Identify which cell holds the provided text, then report its (X, Y) central coordinate. 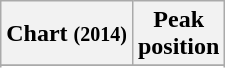
Chart (2014) (67, 34)
Peakposition (178, 34)
